Locate the cell with the specified text and output its (X, Y) center coordinate. 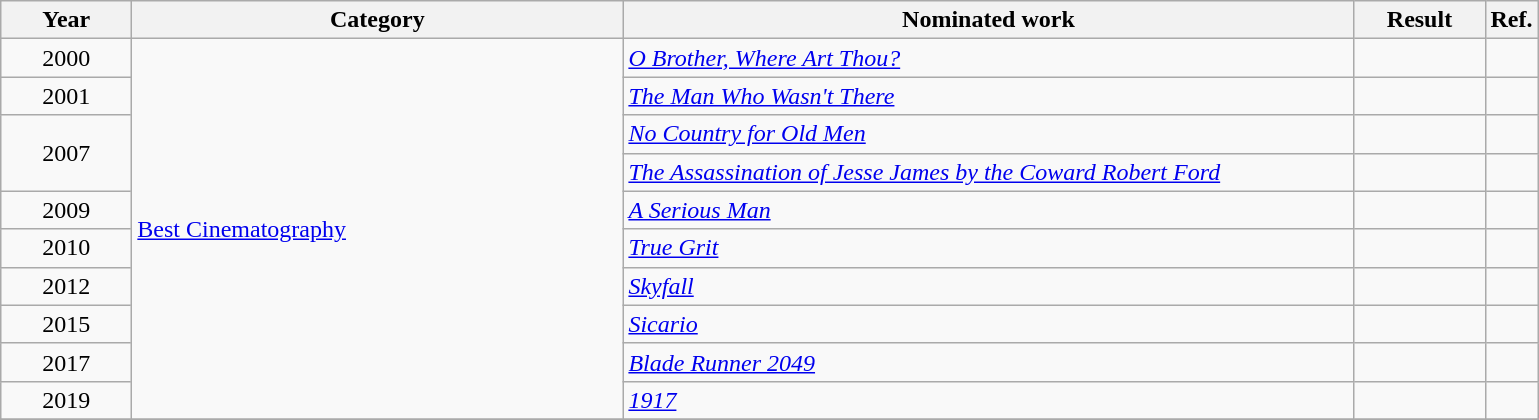
The Assassination of Jesse James by the Coward Robert Ford (988, 172)
No Country for Old Men (988, 134)
True Grit (988, 248)
2012 (66, 286)
2019 (66, 400)
2000 (66, 58)
O Brother, Where Art Thou? (988, 58)
Result (1420, 20)
2015 (66, 324)
Sicario (988, 324)
Category (378, 20)
Year (66, 20)
2009 (66, 210)
Best Cinematography (378, 230)
2007 (66, 153)
Blade Runner 2049 (988, 362)
Ref. (1512, 20)
Nominated work (988, 20)
2001 (66, 96)
The Man Who Wasn't There (988, 96)
Skyfall (988, 286)
2010 (66, 248)
1917 (988, 400)
2017 (66, 362)
A Serious Man (988, 210)
